Pinpoint the cell where the given text exists, returning its [x, y] midpoint coordinate. 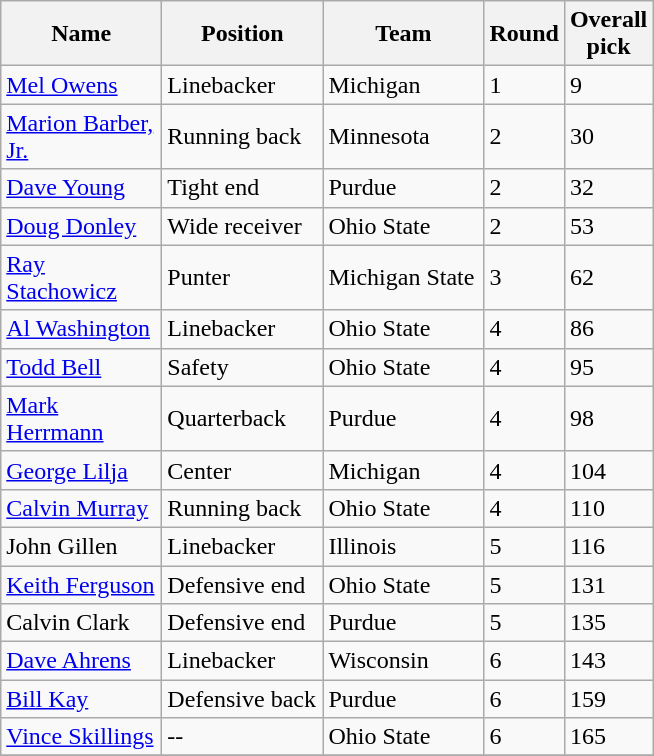
Dave Ahrens [82, 661]
Ray Stachowicz [82, 278]
Vince Skillings [82, 737]
98 [608, 418]
Wisconsin [404, 661]
Bill Kay [82, 699]
Marion Barber, Jr. [82, 136]
Minnesota [404, 136]
Overall pick [608, 34]
Todd Bell [82, 367]
Punter [242, 278]
1 [524, 85]
Keith Ferguson [82, 585]
Calvin Clark [82, 623]
Mark Herrmann [82, 418]
104 [608, 470]
165 [608, 737]
Position [242, 34]
32 [608, 188]
John Gillen [82, 546]
116 [608, 546]
3 [524, 278]
-- [242, 737]
Michigan State [404, 278]
Name [82, 34]
Doug Donley [82, 226]
95 [608, 367]
110 [608, 508]
131 [608, 585]
Team [404, 34]
Quarterback [242, 418]
George Lilja [82, 470]
159 [608, 699]
Al Washington [82, 329]
135 [608, 623]
Illinois [404, 546]
143 [608, 661]
53 [608, 226]
Calvin Murray [82, 508]
62 [608, 278]
Tight end [242, 188]
Center [242, 470]
Round [524, 34]
Wide receiver [242, 226]
Defensive back [242, 699]
Safety [242, 367]
86 [608, 329]
9 [608, 85]
Mel Owens [82, 85]
Dave Young [82, 188]
30 [608, 136]
